Return the (x, y) coordinate for the center point of the cell that contains the specified text.  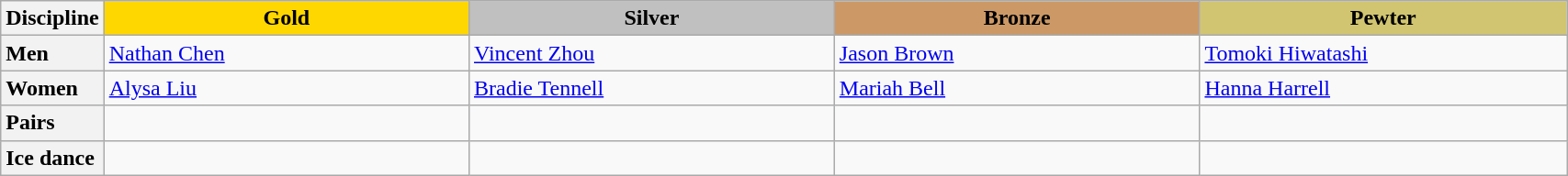
Nathan Chen (287, 53)
Silver (651, 18)
Ice dance (52, 158)
Mariah Bell (1017, 88)
Hanna Harrell (1383, 88)
Gold (287, 18)
Pewter (1383, 18)
Women (52, 88)
Alysa Liu (287, 88)
Discipline (52, 18)
Tomoki Hiwatashi (1383, 53)
Pairs (52, 123)
Bronze (1017, 18)
Vincent Zhou (651, 53)
Bradie Tennell (651, 88)
Jason Brown (1017, 53)
Men (52, 53)
